Provide the [X, Y] coordinate of the cell's center where the given text is located.  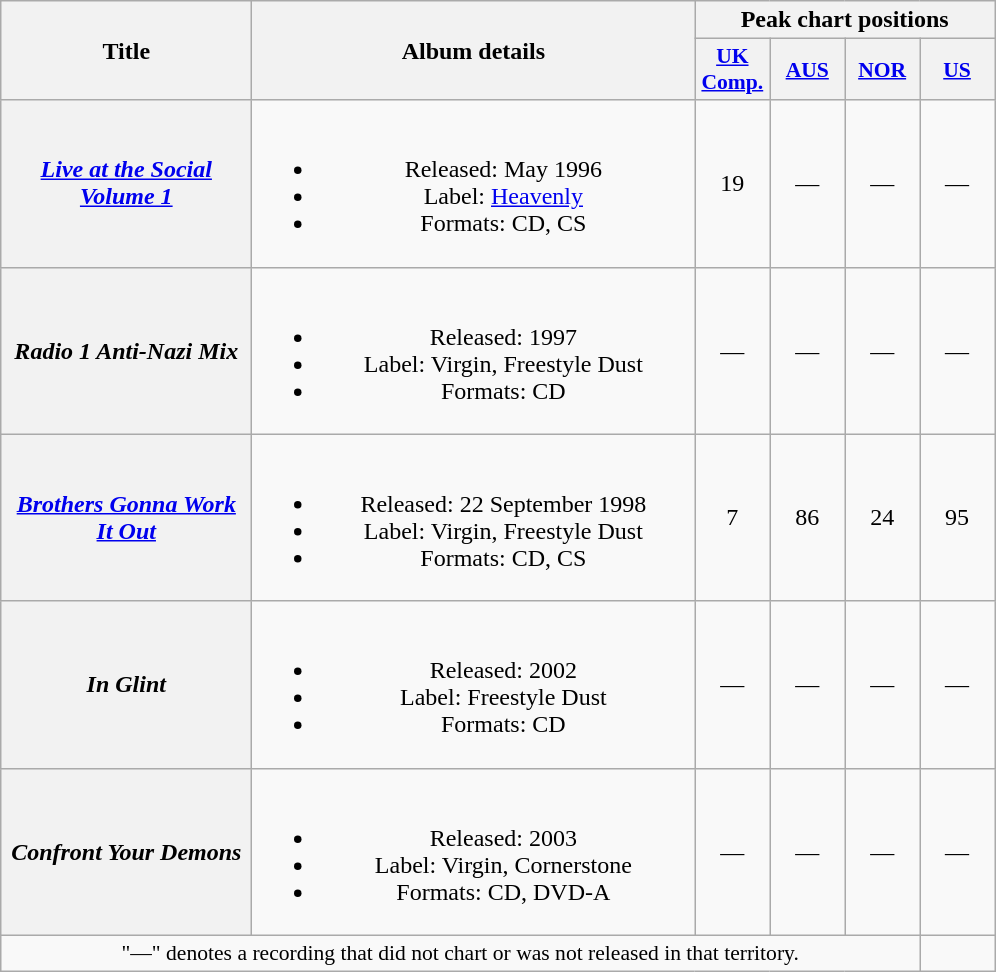
AUS [808, 70]
7 [732, 518]
In Glint [126, 684]
Released: 2003Label: Virgin, CornerstoneFormats: CD, DVD-A [474, 852]
Released: 2002Label: Freestyle DustFormats: CD [474, 684]
Live at the Social Volume 1 [126, 184]
NOR [882, 70]
19 [732, 184]
Released: 22 September 1998Label: Virgin, Freestyle DustFormats: CD, CS [474, 518]
95 [958, 518]
24 [882, 518]
Released: May 1996Label: HeavenlyFormats: CD, CS [474, 184]
US [958, 70]
Title [126, 50]
Released: 1997Label: Virgin, Freestyle DustFormats: CD [474, 350]
"—" denotes a recording that did not chart or was not released in that territory. [460, 953]
Peak chart positions [845, 20]
UKComp. [732, 70]
Album details [474, 50]
Confront Your Demons [126, 852]
86 [808, 518]
Radio 1 Anti-Nazi Mix [126, 350]
Brothers Gonna Work It Out [126, 518]
